Capture the cell that displays the provided text and extract its [X, Y] central coordinate. 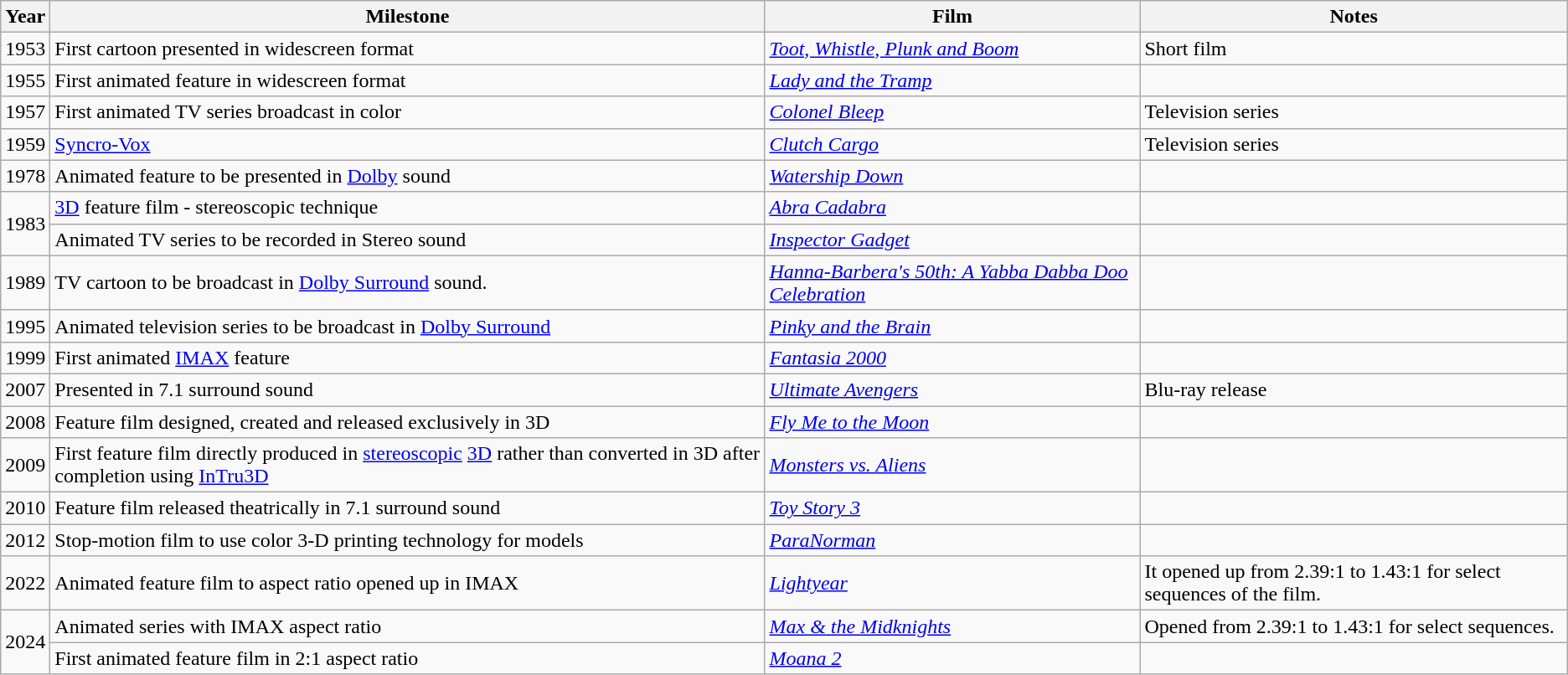
Year [25, 17]
Animated feature to be presented in Dolby sound [407, 176]
Ultimate Avengers [952, 389]
1978 [25, 176]
1957 [25, 112]
First cartoon presented in widescreen format [407, 49]
2012 [25, 540]
2010 [25, 508]
3D feature film - stereoscopic technique [407, 208]
Animated television series to be broadcast in Dolby Surround [407, 326]
First animated feature in widescreen format [407, 80]
Toy Story 3 [952, 508]
Colonel Bleep [952, 112]
First animated feature film in 2:1 aspect ratio [407, 658]
2022 [25, 583]
Syncro-Vox [407, 144]
It opened up from 2.39:1 to 1.43:1 for select sequences of the film. [1354, 583]
Fly Me to the Moon [952, 421]
Max & the Midknights [952, 626]
Feature film released theatrically in 7.1 surround sound [407, 508]
1983 [25, 224]
Lightyear [952, 583]
1959 [25, 144]
Presented in 7.1 surround sound [407, 389]
Stop-motion film to use color 3-D printing technology for models [407, 540]
2008 [25, 421]
Lady and the Tramp [952, 80]
Blu-ray release [1354, 389]
Hanna-Barbera's 50th: A Yabba Dabba Doo Celebration [952, 283]
1995 [25, 326]
Watership Down [952, 176]
Inspector Gadget [952, 240]
Toot, Whistle, Plunk and Boom [952, 49]
1955 [25, 80]
1989 [25, 283]
Abra Cadabra [952, 208]
Animated TV series to be recorded in Stereo sound [407, 240]
Pinky and the Brain [952, 326]
Clutch Cargo [952, 144]
Milestone [407, 17]
First feature film directly produced in stereoscopic 3D rather than converted in 3D after completion using InTru3D [407, 466]
2009 [25, 466]
Animated feature film to aspect ratio opened up in IMAX [407, 583]
Fantasia 2000 [952, 358]
TV cartoon to be broadcast in Dolby Surround sound. [407, 283]
Short film [1354, 49]
Moana 2 [952, 658]
2007 [25, 389]
2024 [25, 642]
1953 [25, 49]
Notes [1354, 17]
Animated series with IMAX aspect ratio [407, 626]
Monsters vs. Aliens [952, 466]
Opened from 2.39:1 to 1.43:1 for select sequences. [1354, 626]
Film [952, 17]
1999 [25, 358]
ParaNorman [952, 540]
First animated IMAX feature [407, 358]
Feature film designed, created and released exclusively in 3D [407, 421]
First animated TV series broadcast in color [407, 112]
